Capture the cell that displays the provided text and extract its (x, y) central coordinate. 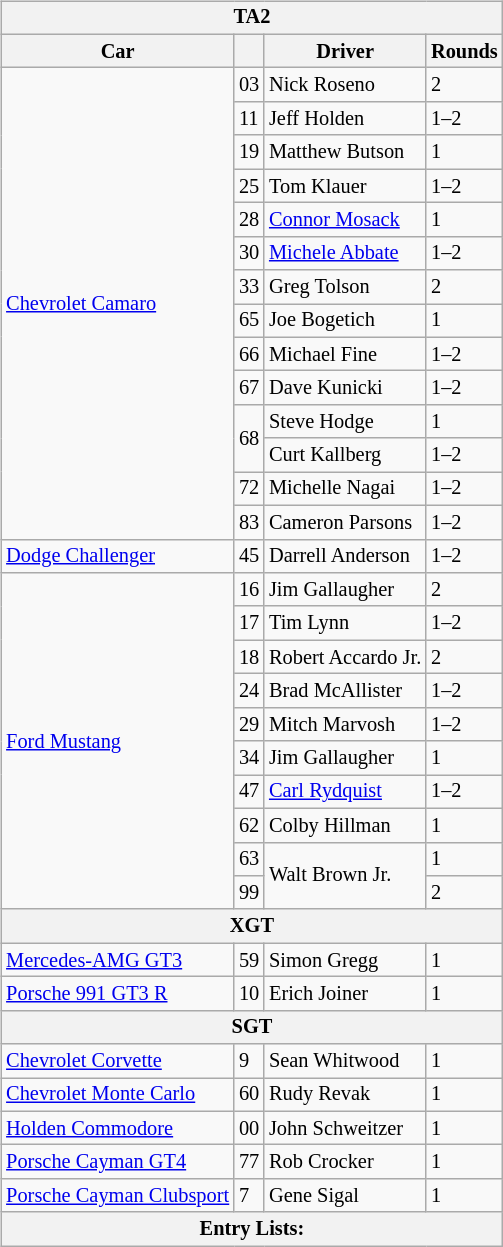
65 (249, 321)
59 (249, 960)
Porsche Cayman Clubsport (118, 1196)
33 (249, 287)
Erich Joiner (345, 994)
Holden Commodore (118, 1128)
Tom Klauer (345, 186)
Tim Lynn (345, 623)
Walt Brown Jr. (345, 876)
Brad McAllister (345, 691)
Dodge Challenger (118, 556)
Greg Tolson (345, 287)
66 (249, 354)
XGT (252, 926)
SGT (252, 1027)
11 (249, 119)
83 (249, 522)
68 (249, 438)
Porsche 991 GT3 R (118, 994)
16 (249, 590)
Dave Kunicki (345, 388)
Ford Mustang (118, 742)
Michelle Nagai (345, 489)
Porsche Cayman GT4 (118, 1162)
Cameron Parsons (345, 522)
29 (249, 724)
John Schweitzer (345, 1128)
Connor Mosack (345, 220)
60 (249, 1095)
Entry Lists: (252, 1229)
99 (249, 893)
77 (249, 1162)
Chevrolet Camaro (118, 304)
10 (249, 994)
72 (249, 489)
Driver (345, 51)
Michele Abbate (345, 253)
Colby Hillman (345, 825)
Mercedes-AMG GT3 (118, 960)
Sean Whitwood (345, 1061)
47 (249, 792)
Robert Accardo Jr. (345, 657)
30 (249, 253)
Jeff Holden (345, 119)
25 (249, 186)
17 (249, 623)
Gene Sigal (345, 1196)
00 (249, 1128)
Rudy Revak (345, 1095)
Rounds (464, 51)
63 (249, 859)
67 (249, 388)
18 (249, 657)
62 (249, 825)
Chevrolet Corvette (118, 1061)
Rob Crocker (345, 1162)
7 (249, 1196)
Nick Roseno (345, 85)
Mitch Marvosh (345, 724)
Michael Fine (345, 354)
Matthew Butson (345, 152)
03 (249, 85)
Darrell Anderson (345, 556)
Joe Bogetich (345, 321)
45 (249, 556)
34 (249, 758)
Steve Hodge (345, 422)
Carl Rydquist (345, 792)
19 (249, 152)
28 (249, 220)
TA2 (252, 18)
Simon Gregg (345, 960)
Car (118, 51)
Curt Kallberg (345, 455)
Chevrolet Monte Carlo (118, 1095)
24 (249, 691)
9 (249, 1061)
